For the text-containing cell, return its midpoint in [X, Y] coordinate format. 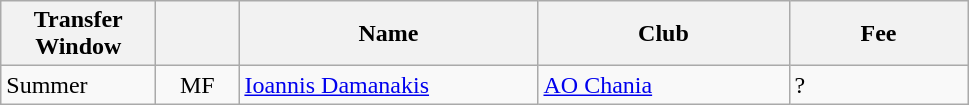
Transfer Window [78, 34]
MF [198, 85]
Ioannis Damanakis [388, 85]
Summer [78, 85]
AO Chania [664, 85]
Name [388, 34]
Club [664, 34]
? [878, 85]
Fee [878, 34]
